For the text-containing cell, return its midpoint in [x, y] coordinate format. 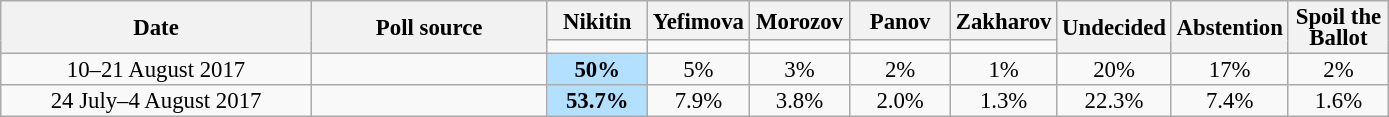
Panov [900, 20]
1.6% [1338, 101]
22.3% [1114, 101]
Date [156, 28]
3.8% [800, 101]
10–21 August 2017 [156, 70]
7.4% [1230, 101]
24 July–4 August 2017 [156, 101]
53.7% [598, 101]
Nikitin [598, 20]
1.3% [1003, 101]
7.9% [699, 101]
3% [800, 70]
Morozov [800, 20]
1% [1003, 70]
Spoil the Ballot [1338, 28]
50% [598, 70]
Undecided [1114, 28]
17% [1230, 70]
2.0% [900, 101]
Poll source [429, 28]
Abstention [1230, 28]
Zakharov [1003, 20]
Yefimova [699, 20]
20% [1114, 70]
5% [699, 70]
